Locate the cell with the specified text and output its [X, Y] center coordinate. 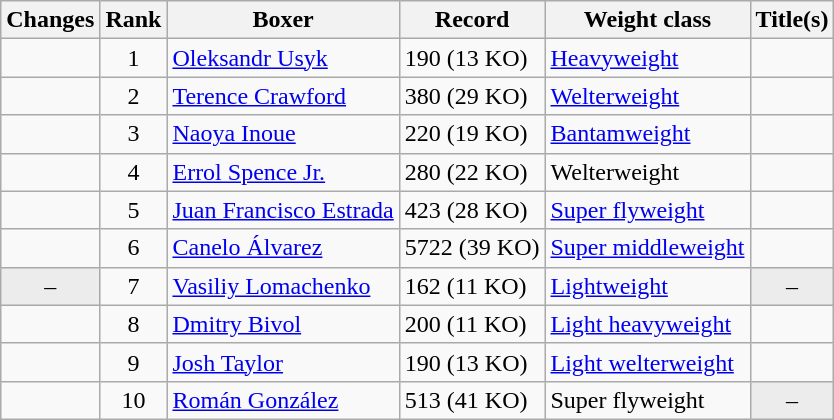
Changes [50, 20]
Title(s) [792, 20]
7 [134, 286]
Bantamweight [648, 134]
Weight class [648, 20]
Vasiliy Lomachenko [283, 286]
513 (41 KO) [472, 400]
380 (29 KO) [472, 96]
200 (11 KO) [472, 324]
Record [472, 20]
Rank [134, 20]
Naoya Inoue [283, 134]
Juan Francisco Estrada [283, 210]
Oleksandr Usyk [283, 58]
9 [134, 362]
Super middleweight [648, 248]
5722 (39 KO) [472, 248]
2 [134, 96]
Boxer [283, 20]
Light welterweight [648, 362]
5 [134, 210]
6 [134, 248]
10 [134, 400]
8 [134, 324]
423 (28 KO) [472, 210]
3 [134, 134]
162 (11 KO) [472, 286]
220 (19 KO) [472, 134]
Lightweight [648, 286]
Errol Spence Jr. [283, 172]
Light heavyweight [648, 324]
1 [134, 58]
Canelo Álvarez [283, 248]
4 [134, 172]
Dmitry Bivol [283, 324]
Román González [283, 400]
Heavyweight [648, 58]
Josh Taylor [283, 362]
Terence Crawford [283, 96]
280 (22 KO) [472, 172]
